Determine the (X, Y) coordinate at the center of the cell enclosing the given text.  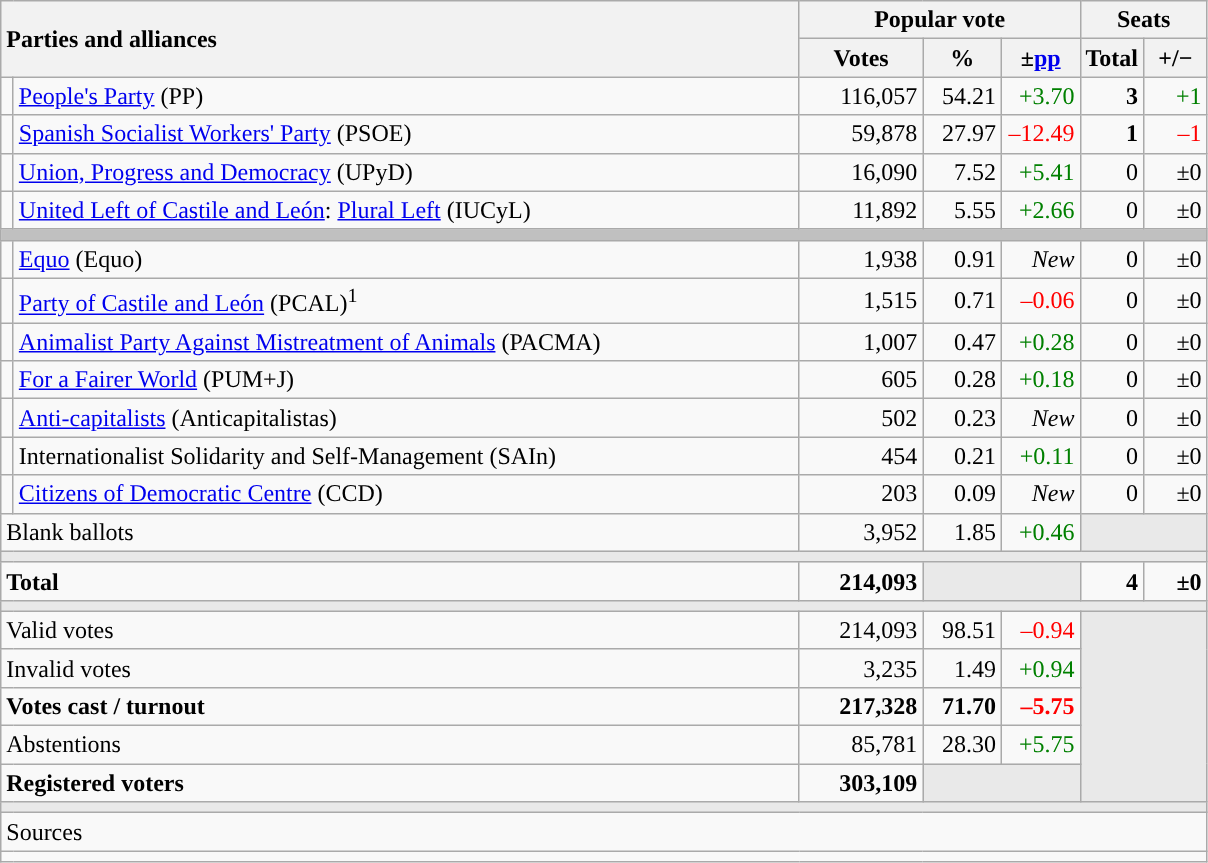
59,878 (861, 134)
Anti-capitalists (Anticapitalistas) (406, 418)
Parties and alliances (400, 39)
Sources (604, 832)
+/− (1176, 58)
28.30 (962, 745)
Spanish Socialist Workers' Party (PSOE) (406, 134)
Seats (1144, 20)
Equo (Equo) (406, 259)
+2.66 (1040, 210)
54.21 (962, 96)
+0.94 (1040, 668)
3,235 (861, 668)
1,938 (861, 259)
Registered voters (400, 783)
Blank ballots (400, 532)
16,090 (861, 172)
Internationalist Solidarity and Self-Management (SAIn) (406, 456)
People's Party (PP) (406, 96)
For a Fairer World (PUM+J) (406, 380)
0.47 (962, 342)
4 (1112, 581)
Union, Progress and Democracy (UPyD) (406, 172)
+5.41 (1040, 172)
0.09 (962, 494)
0.91 (962, 259)
303,109 (861, 783)
1,515 (861, 300)
Valid votes (400, 630)
Animalist Party Against Mistreatment of Animals (PACMA) (406, 342)
454 (861, 456)
% (962, 58)
11,892 (861, 210)
217,328 (861, 706)
+0.46 (1040, 532)
–1 (1176, 134)
3,952 (861, 532)
0.23 (962, 418)
Votes (861, 58)
98.51 (962, 630)
–0.94 (1040, 630)
+0.18 (1040, 380)
502 (861, 418)
+0.11 (1040, 456)
0.21 (962, 456)
5.55 (962, 210)
203 (861, 494)
Popular vote (940, 20)
Votes cast / turnout (400, 706)
1.49 (962, 668)
1.85 (962, 532)
±pp (1040, 58)
116,057 (861, 96)
1 (1112, 134)
0.28 (962, 380)
–12.49 (1040, 134)
–0.06 (1040, 300)
Invalid votes (400, 668)
–5.75 (1040, 706)
7.52 (962, 172)
+0.28 (1040, 342)
27.97 (962, 134)
+3.70 (1040, 96)
71.70 (962, 706)
0.71 (962, 300)
85,781 (861, 745)
Citizens of Democratic Centre (CCD) (406, 494)
+1 (1176, 96)
United Left of Castile and León: Plural Left (IUCyL) (406, 210)
Abstentions (400, 745)
Party of Castile and León (PCAL)1 (406, 300)
605 (861, 380)
3 (1112, 96)
+5.75 (1040, 745)
1,007 (861, 342)
